Search for the cell housing the specified text and yield its (X, Y) center coordinate. 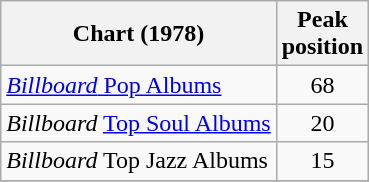
15 (322, 161)
68 (322, 85)
Billboard Pop Albums (138, 85)
Billboard Top Soul Albums (138, 123)
20 (322, 123)
Billboard Top Jazz Albums (138, 161)
Peakposition (322, 34)
Chart (1978) (138, 34)
